Locate the cell with the specified text and output its (X, Y) center coordinate. 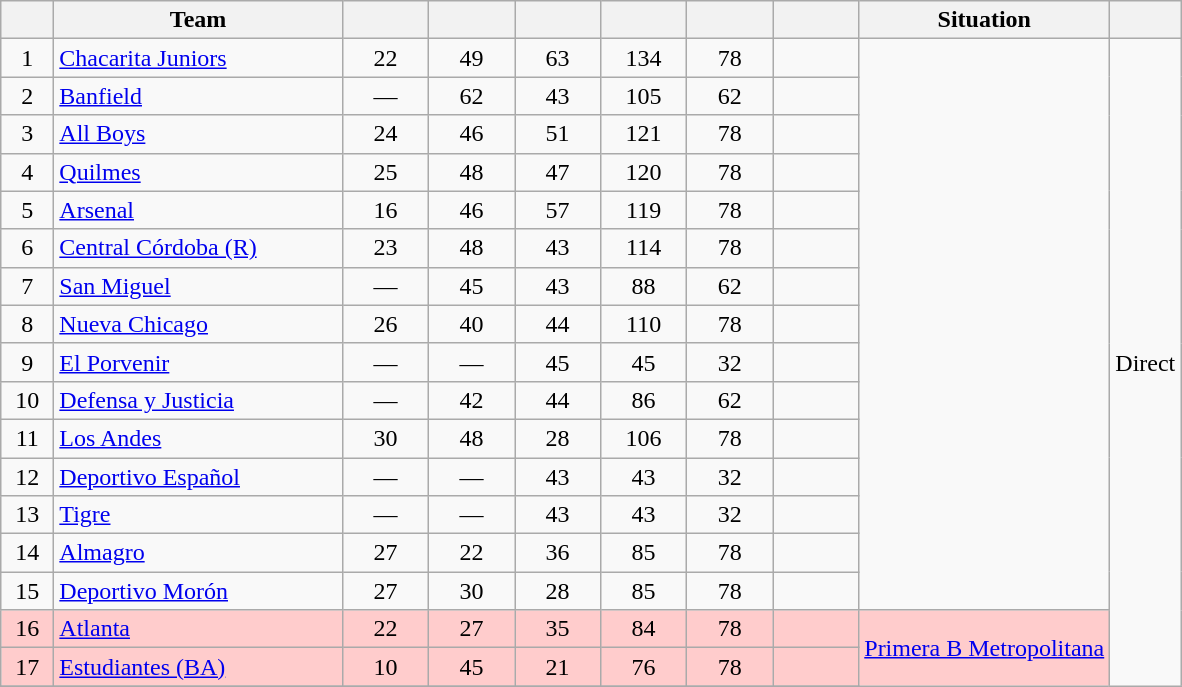
9 (28, 362)
25 (385, 172)
35 (557, 629)
14 (28, 553)
40 (471, 324)
7 (28, 286)
Primera B Metropolitana (984, 648)
8 (28, 324)
51 (557, 134)
3 (28, 134)
47 (557, 172)
21 (557, 667)
49 (471, 58)
24 (385, 134)
El Porvenir (198, 362)
Defensa y Justicia (198, 400)
5 (28, 210)
17 (28, 667)
Arsenal (198, 210)
42 (471, 400)
2 (28, 96)
15 (28, 591)
121 (644, 134)
San Miguel (198, 286)
Central Córdoba (R) (198, 248)
110 (644, 324)
57 (557, 210)
12 (28, 477)
106 (644, 438)
Chacarita Juniors (198, 58)
Quilmes (198, 172)
134 (644, 58)
Estudiantes (BA) (198, 667)
Almagro (198, 553)
Team (198, 20)
63 (557, 58)
Los Andes (198, 438)
Direct (1146, 362)
Tigre (198, 515)
86 (644, 400)
11 (28, 438)
Nueva Chicago (198, 324)
13 (28, 515)
6 (28, 248)
84 (644, 629)
1 (28, 58)
Situation (984, 20)
All Boys (198, 134)
105 (644, 96)
88 (644, 286)
Deportivo Español (198, 477)
76 (644, 667)
26 (385, 324)
120 (644, 172)
114 (644, 248)
4 (28, 172)
Deportivo Morón (198, 591)
119 (644, 210)
Banfield (198, 96)
23 (385, 248)
36 (557, 553)
Atlanta (198, 629)
